For the text-containing cell, return its midpoint in [X, Y] coordinate format. 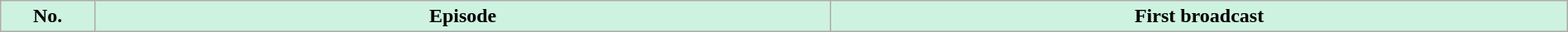
No. [48, 16]
Episode [462, 16]
First broadcast [1199, 16]
